Pinpoint the cell where the given text exists, returning its [X, Y] midpoint coordinate. 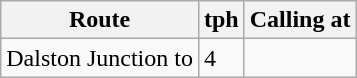
Calling at [300, 20]
tph [221, 20]
Route [100, 20]
4 [221, 58]
Dalston Junction to [100, 58]
